For the text-containing cell, return its midpoint in [X, Y] coordinate format. 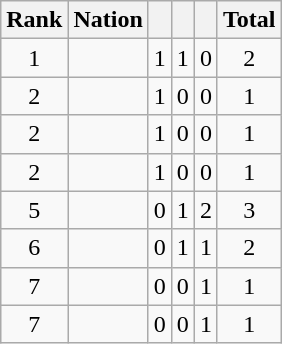
Total [249, 20]
6 [34, 248]
Nation [108, 20]
Rank [34, 20]
5 [34, 210]
3 [249, 210]
